Return the (x, y) coordinate for the center point of the cell that contains the specified text.  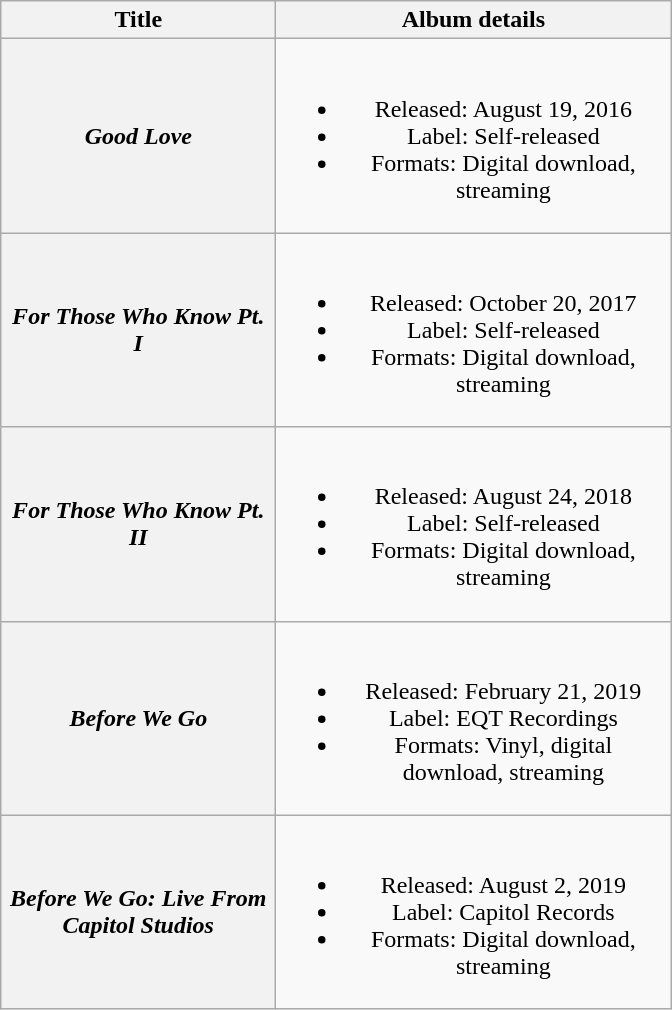
Album details (474, 20)
Released: August 24, 2018Label: Self-releasedFormats: Digital download, streaming (474, 524)
For Those Who Know Pt. II (138, 524)
For Those Who Know Pt. I (138, 330)
Released: August 19, 2016Label: Self-releasedFormats: Digital download, streaming (474, 136)
Good Love (138, 136)
Released: August 2, 2019Label: Capitol RecordsFormats: Digital download, streaming (474, 912)
Before We Go: Live From Capitol Studios (138, 912)
Released: February 21, 2019Label: EQT RecordingsFormats: Vinyl, digital download, streaming (474, 718)
Before We Go (138, 718)
Released: October 20, 2017Label: Self-releasedFormats: Digital download, streaming (474, 330)
Title (138, 20)
